Identify which cell holds the provided text, then report its [X, Y] central coordinate. 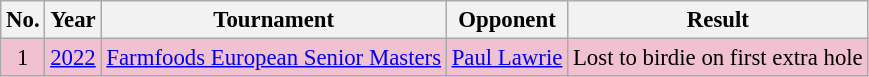
Year [73, 20]
Opponent [506, 20]
Tournament [274, 20]
Result [718, 20]
Farmfoods European Senior Masters [274, 58]
Paul Lawrie [506, 58]
Lost to birdie on first extra hole [718, 58]
No. [23, 20]
1 [23, 58]
2022 [73, 58]
